For the text-containing cell, return its midpoint in (x, y) coordinate format. 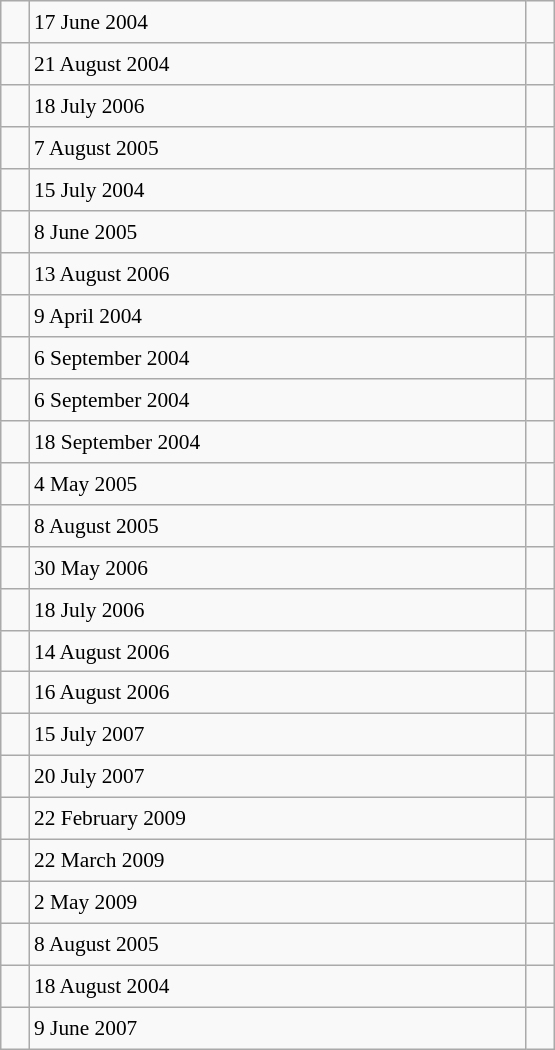
30 May 2006 (278, 567)
4 May 2005 (278, 483)
18 September 2004 (278, 441)
9 April 2004 (278, 316)
16 August 2006 (278, 693)
17 June 2004 (278, 22)
2 May 2009 (278, 903)
20 July 2007 (278, 777)
7 August 2005 (278, 148)
15 July 2007 (278, 735)
21 August 2004 (278, 64)
18 August 2004 (278, 986)
22 February 2009 (278, 819)
8 June 2005 (278, 232)
9 June 2007 (278, 1028)
22 March 2009 (278, 861)
15 July 2004 (278, 190)
14 August 2006 (278, 651)
13 August 2006 (278, 274)
